Return [X, Y] of the center of cell containing provided text 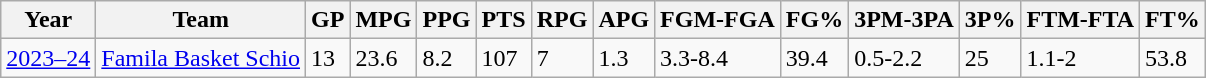
FT% [1173, 20]
1.3 [624, 58]
3P% [990, 20]
RPG [562, 20]
PPG [446, 20]
39.4 [814, 58]
25 [990, 58]
0.5-2.2 [904, 58]
PTS [504, 20]
23.6 [384, 58]
FGM-FGA [718, 20]
FG% [814, 20]
107 [504, 58]
Year [48, 20]
2023–24 [48, 58]
53.8 [1173, 58]
3PM-3PA [904, 20]
1.1-2 [1080, 58]
GP [328, 20]
8.2 [446, 58]
Famila Basket Schio [201, 58]
MPG [384, 20]
Team [201, 20]
3.3-8.4 [718, 58]
7 [562, 58]
APG [624, 20]
13 [328, 58]
FTM-FTA [1080, 20]
